Determine the [X, Y] coordinate at the center of the cell enclosing the given text.  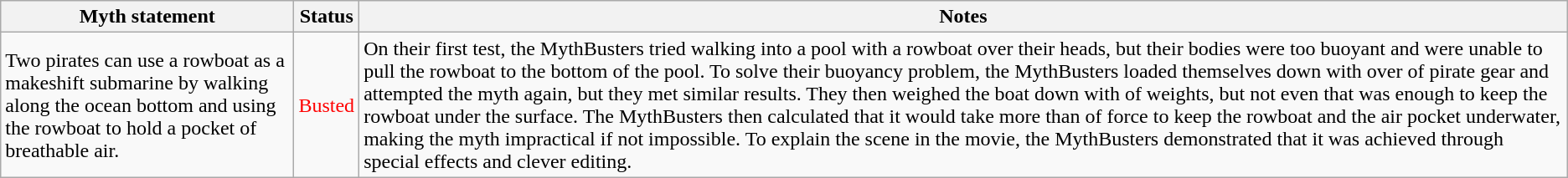
Status [327, 17]
Two pirates can use a rowboat as a makeshift submarine by walking along the ocean bottom and using the rowboat to hold a pocket of breathable air. [147, 105]
Myth statement [147, 17]
Busted [327, 105]
Notes [963, 17]
